Return the (X, Y) coordinate for the center point of the cell that contains the specified text.  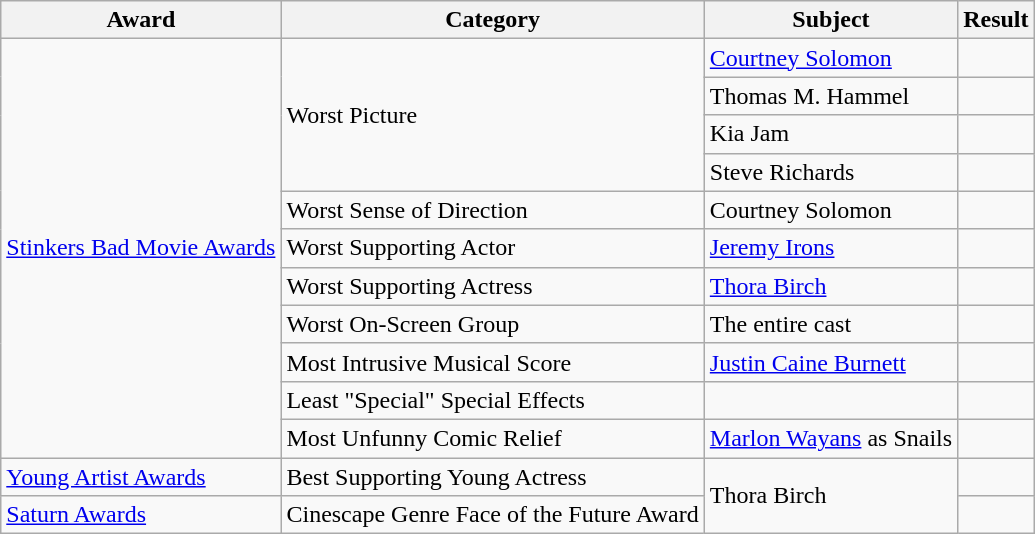
Young Artist Awards (141, 477)
Worst Picture (492, 115)
Subject (830, 20)
Kia Jam (830, 134)
Steve Richards (830, 172)
Worst Supporting Actor (492, 248)
Least "Special" Special Effects (492, 400)
Best Supporting Young Actress (492, 477)
Worst Supporting Actress (492, 286)
Worst On-Screen Group (492, 324)
Result (996, 20)
Cinescape Genre Face of the Future Award (492, 515)
Stinkers Bad Movie Awards (141, 248)
Most Unfunny Comic Relief (492, 438)
Worst Sense of Direction (492, 210)
Thomas M. Hammel (830, 96)
Saturn Awards (141, 515)
Jeremy Irons (830, 248)
Justin Caine Burnett (830, 362)
Marlon Wayans as Snails (830, 438)
Award (141, 20)
Most Intrusive Musical Score (492, 362)
Category (492, 20)
The entire cast (830, 324)
